Search for the cell housing the specified text and yield its (X, Y) center coordinate. 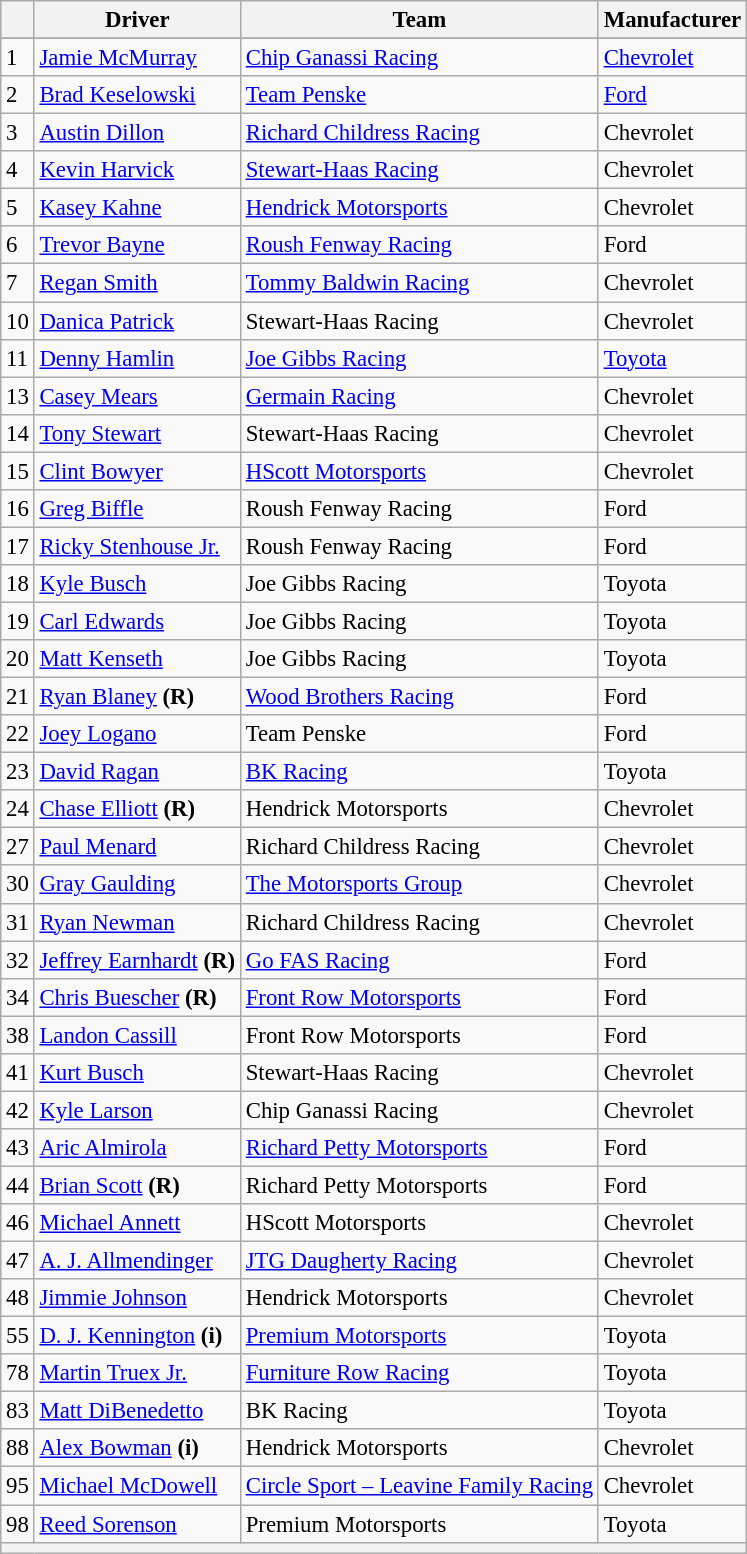
10 (18, 321)
Alex Bowman (i) (137, 1449)
23 (18, 772)
Kasey Kahne (137, 208)
Furniture Row Racing (419, 1373)
16 (18, 509)
Michael McDowell (137, 1486)
14 (18, 433)
21 (18, 697)
Chris Buescher (R) (137, 997)
46 (18, 1223)
Gray Gaulding (137, 885)
Chase Elliott (R) (137, 809)
Regan Smith (137, 283)
Landon Cassill (137, 1035)
Brian Scott (R) (137, 1185)
2 (18, 95)
7 (18, 283)
55 (18, 1336)
4 (18, 170)
Kyle Larson (137, 1110)
32 (18, 960)
Go FAS Racing (419, 960)
The Motorsports Group (419, 885)
42 (18, 1110)
83 (18, 1411)
Manufacturer (672, 20)
44 (18, 1185)
34 (18, 997)
41 (18, 1073)
Paul Menard (137, 847)
Brad Keselowski (137, 95)
Austin Dillon (137, 133)
13 (18, 396)
6 (18, 245)
Martin Truex Jr. (137, 1373)
5 (18, 208)
Greg Biffle (137, 509)
Team (419, 20)
Kyle Busch (137, 584)
Reed Sorenson (137, 1524)
1 (18, 58)
Clint Bowyer (137, 471)
17 (18, 546)
Kurt Busch (137, 1073)
A. J. Allmendinger (137, 1261)
Germain Racing (419, 396)
22 (18, 734)
43 (18, 1148)
Tommy Baldwin Racing (419, 283)
Carl Edwards (137, 621)
Driver (137, 20)
Danica Patrick (137, 321)
Matt Kenseth (137, 659)
Casey Mears (137, 396)
38 (18, 1035)
D. J. Kennington (i) (137, 1336)
Trevor Bayne (137, 245)
JTG Daugherty Racing (419, 1261)
Michael Annett (137, 1223)
Joey Logano (137, 734)
Kevin Harvick (137, 170)
48 (18, 1298)
Jeffrey Earnhardt (R) (137, 960)
Tony Stewart (137, 433)
Ryan Blaney (R) (137, 697)
Jimmie Johnson (137, 1298)
Ryan Newman (137, 922)
Matt DiBenedetto (137, 1411)
Circle Sport – Leavine Family Racing (419, 1486)
24 (18, 809)
19 (18, 621)
Ricky Stenhouse Jr. (137, 546)
3 (18, 133)
30 (18, 885)
15 (18, 471)
Jamie McMurray (137, 58)
20 (18, 659)
88 (18, 1449)
31 (18, 922)
11 (18, 358)
18 (18, 584)
Aric Almirola (137, 1148)
95 (18, 1486)
David Ragan (137, 772)
98 (18, 1524)
Wood Brothers Racing (419, 697)
Denny Hamlin (137, 358)
47 (18, 1261)
78 (18, 1373)
27 (18, 847)
